Return (x, y) of the center of cell containing provided text 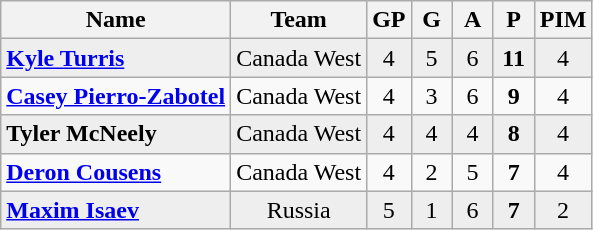
3 (432, 96)
Casey Pierro-Zabotel (116, 96)
8 (514, 134)
Maxim Isaev (116, 210)
PIM (563, 20)
Russia (299, 210)
11 (514, 58)
P (514, 20)
9 (514, 96)
G (432, 20)
GP (389, 20)
Tyler McNeely (116, 134)
Deron Cousens (116, 172)
A (472, 20)
Kyle Turris (116, 58)
1 (432, 210)
Name (116, 20)
Team (299, 20)
